For the text-containing cell, return its midpoint in (X, Y) coordinate format. 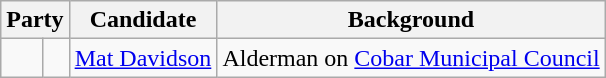
Alderman on Cobar Municipal Council (411, 58)
Candidate (143, 20)
Background (411, 20)
Mat Davidson (143, 58)
Party (35, 20)
